Provide the (X, Y) coordinate of the cell's center where the given text is located.  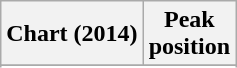
Peakposition (189, 34)
Chart (2014) (72, 34)
